Provide the [x, y] coordinate of the cell's center where the given text is located.  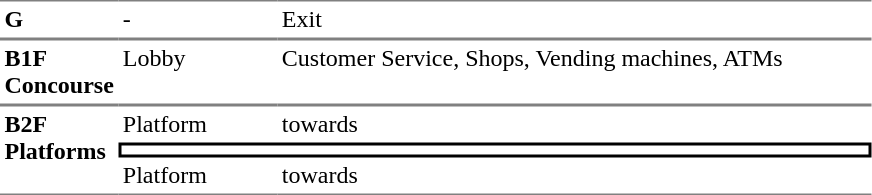
G [59, 20]
Lobby [198, 72]
- [198, 20]
Customer Service, Shops, Vending machines, ATMs [574, 72]
Exit [574, 20]
B1FConcourse [59, 72]
Platform [198, 124]
B2FPlatforms [59, 150]
towards [574, 124]
